Pinpoint the cell where the given text exists, returning its [x, y] midpoint coordinate. 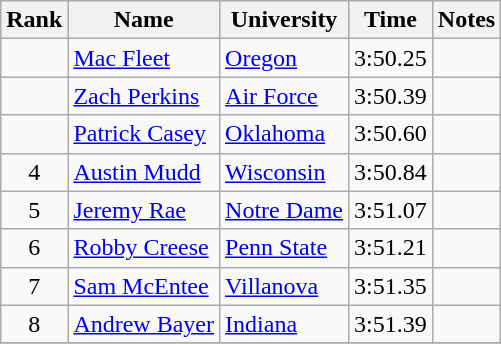
3:51.21 [391, 248]
Patrick Casey [144, 134]
3:50.60 [391, 134]
Wisconsin [284, 172]
Villanova [284, 286]
3:50.25 [391, 58]
6 [34, 248]
Penn State [284, 248]
3:50.39 [391, 96]
Zach Perkins [144, 96]
University [284, 20]
Air Force [284, 96]
7 [34, 286]
Robby Creese [144, 248]
Rank [34, 20]
Notre Dame [284, 210]
Jeremy Rae [144, 210]
Indiana [284, 324]
Time [391, 20]
Oregon [284, 58]
3:51.07 [391, 210]
Oklahoma [284, 134]
4 [34, 172]
Sam McEntee [144, 286]
Notes [466, 20]
5 [34, 210]
Mac Fleet [144, 58]
Andrew Bayer [144, 324]
8 [34, 324]
Name [144, 20]
Austin Mudd [144, 172]
3:51.35 [391, 286]
3:51.39 [391, 324]
3:50.84 [391, 172]
